From the cell containing the given text, extract its center point as [x, y] coordinate. 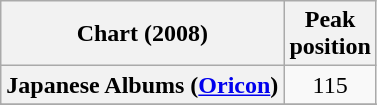
Chart (2008) [142, 34]
Japanese Albums (Oricon) [142, 85]
Peakposition [330, 34]
115 [330, 85]
